Locate the cell with the specified text and output its [x, y] center coordinate. 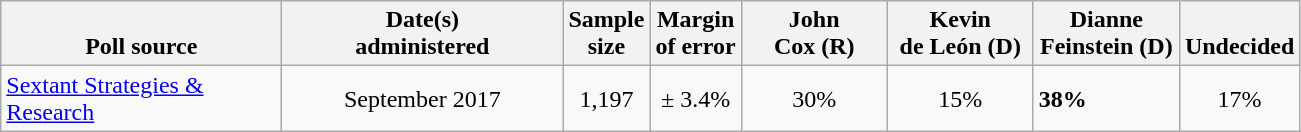
Marginof error [696, 34]
JohnCox (R) [814, 34]
DianneFeinstein (D) [1106, 34]
September 2017 [422, 98]
15% [960, 98]
Undecided [1239, 34]
Samplesize [606, 34]
38% [1106, 98]
Sextant Strategies & Research [142, 98]
Date(s)administered [422, 34]
17% [1239, 98]
1,197 [606, 98]
Poll source [142, 34]
± 3.4% [696, 98]
30% [814, 98]
Kevinde León (D) [960, 34]
